Search for the cell housing the specified text and yield its (x, y) center coordinate. 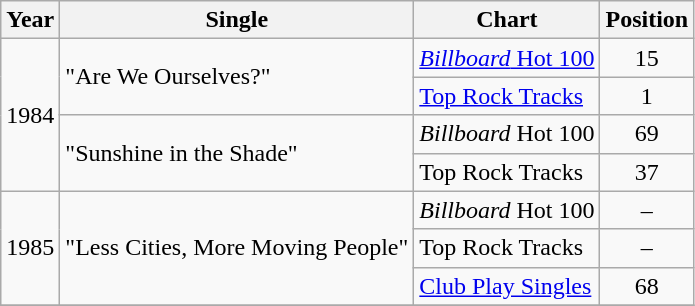
69 (647, 134)
Club Play Singles (507, 286)
15 (647, 58)
1 (647, 96)
Position (647, 20)
Year (30, 20)
"Less Cities, More Moving People" (237, 248)
1985 (30, 248)
Single (237, 20)
37 (647, 172)
1984 (30, 115)
68 (647, 286)
Chart (507, 20)
"Sunshine in the Shade" (237, 153)
"Are We Ourselves?" (237, 77)
